Capture the cell that displays the provided text and extract its (x, y) central coordinate. 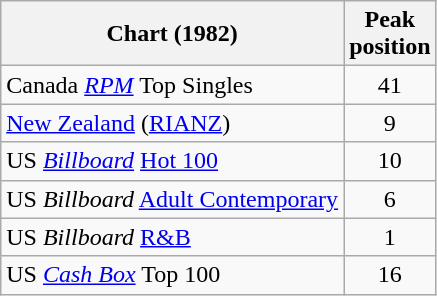
Chart (1982) (172, 34)
New Zealand (RIANZ) (172, 123)
US Billboard Hot 100 (172, 161)
1 (390, 237)
Peakposition (390, 34)
US Billboard Adult Contemporary (172, 199)
9 (390, 123)
US Billboard R&B (172, 237)
Canada RPM Top Singles (172, 85)
41 (390, 85)
10 (390, 161)
US Cash Box Top 100 (172, 275)
6 (390, 199)
16 (390, 275)
